From the cell containing the given text, extract its center point as [x, y] coordinate. 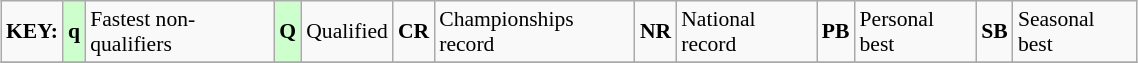
q [74, 32]
Seasonal best [1075, 32]
PB [836, 32]
NR [656, 32]
Championships record [534, 32]
Personal best [916, 32]
Fastest non-qualifiers [180, 32]
Q [288, 32]
SB [994, 32]
KEY: [32, 32]
CR [414, 32]
Qualified [347, 32]
National record [746, 32]
